For the text-containing cell, return its midpoint in [X, Y] coordinate format. 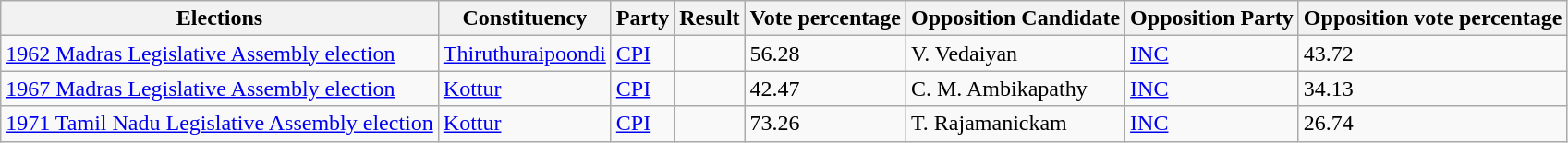
Opposition Party [1212, 18]
Party [642, 18]
26.74 [1432, 124]
Opposition Candidate [1015, 18]
1971 Tamil Nadu Legislative Assembly election [220, 124]
Vote percentage [825, 18]
Elections [220, 18]
Constituency [525, 18]
Thiruthuraipoondi [525, 54]
1962 Madras Legislative Assembly election [220, 54]
43.72 [1432, 54]
34.13 [1432, 89]
V. Vedaiyan [1015, 54]
56.28 [825, 54]
1967 Madras Legislative Assembly election [220, 89]
Opposition vote percentage [1432, 18]
T. Rajamanickam [1015, 124]
42.47 [825, 89]
C. M. Ambikapathy [1015, 89]
Result [710, 18]
73.26 [825, 124]
